Capture the cell that displays the provided text and extract its (x, y) central coordinate. 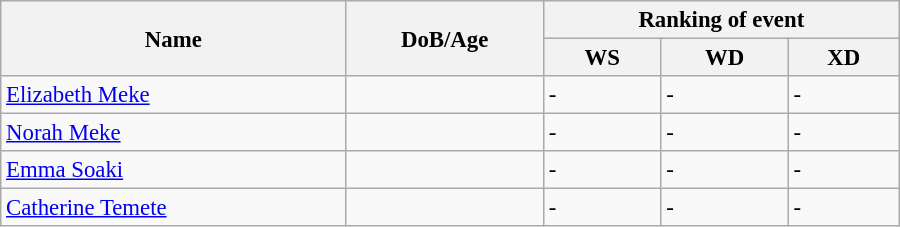
WS (602, 58)
DoB/Age (444, 38)
WD (724, 58)
Emma Soaki (174, 170)
Ranking of event (721, 20)
Name (174, 38)
Catherine Temete (174, 208)
Elizabeth Meke (174, 95)
XD (844, 58)
Norah Meke (174, 133)
